Return [x, y] of the center of cell containing provided text 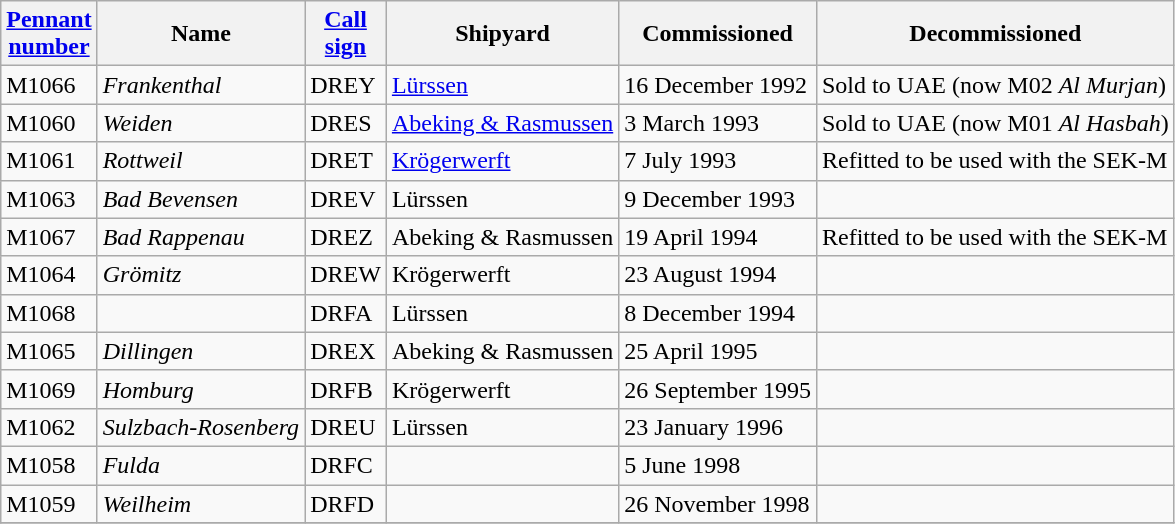
M1065 [49, 351]
26 September 1995 [718, 389]
DREX [346, 351]
19 April 1994 [718, 237]
Frankenthal [200, 85]
Callsign [346, 34]
Commissioned [718, 34]
DREY [346, 85]
DRFA [346, 313]
DRFB [346, 389]
Fulda [200, 465]
Dillingen [200, 351]
M1063 [49, 199]
23 January 1996 [718, 427]
3 March 1993 [718, 123]
26 November 1998 [718, 503]
Sold to UAE (now M01 Al Hasbah) [995, 123]
M1059 [49, 503]
M1064 [49, 275]
16 December 1992 [718, 85]
M1067 [49, 237]
Grömitz [200, 275]
DRET [346, 161]
M1058 [49, 465]
M1061 [49, 161]
5 June 1998 [718, 465]
7 July 1993 [718, 161]
M1062 [49, 427]
9 December 1993 [718, 199]
Bad Rappenau [200, 237]
Name [200, 34]
8 December 1994 [718, 313]
23 August 1994 [718, 275]
DREV [346, 199]
25 April 1995 [718, 351]
M1069 [49, 389]
DREZ [346, 237]
DRES [346, 123]
Pennantnumber [49, 34]
Rottweil [200, 161]
M1060 [49, 123]
DRFC [346, 465]
Sulzbach-Rosenberg [200, 427]
DREW [346, 275]
Shipyard [502, 34]
Homburg [200, 389]
Weilheim [200, 503]
M1068 [49, 313]
DRFD [346, 503]
Weiden [200, 123]
Decommissioned [995, 34]
Sold to UAE (now M02 Al Murjan) [995, 85]
M1066 [49, 85]
DREU [346, 427]
Bad Bevensen [200, 199]
